Extract the (x, y) coordinate from the center of the cell holding the provided text.  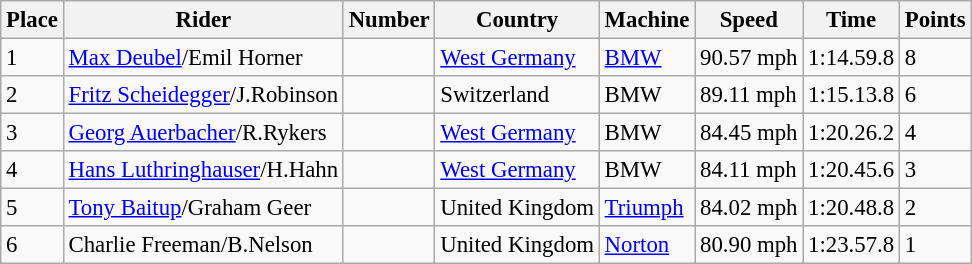
Place (32, 20)
1:20.45.6 (852, 170)
1:20.48.8 (852, 208)
Country (517, 20)
Points (934, 20)
80.90 mph (749, 245)
Fritz Scheidegger/J.Robinson (203, 95)
Georg Auerbacher/R.Rykers (203, 133)
1:14.59.8 (852, 58)
Number (389, 20)
Rider (203, 20)
Triumph (646, 208)
Norton (646, 245)
Switzerland (517, 95)
84.11 mph (749, 170)
84.02 mph (749, 208)
Machine (646, 20)
Time (852, 20)
Speed (749, 20)
1:20.26.2 (852, 133)
5 (32, 208)
89.11 mph (749, 95)
1:15.13.8 (852, 95)
90.57 mph (749, 58)
84.45 mph (749, 133)
Hans Luthringhauser/H.Hahn (203, 170)
1:23.57.8 (852, 245)
Max Deubel/Emil Horner (203, 58)
Charlie Freeman/B.Nelson (203, 245)
8 (934, 58)
Tony Baitup/Graham Geer (203, 208)
